Provide the [X, Y] coordinate of the cell's center where the given text is located.  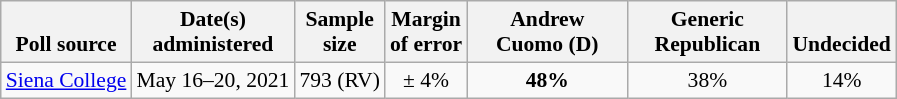
Poll source [66, 32]
GenericRepublican [707, 32]
AndrewCuomo (D) [547, 32]
Siena College [66, 80]
14% [841, 80]
± 4% [426, 80]
48% [547, 80]
May 16–20, 2021 [212, 80]
38% [707, 80]
Marginof error [426, 32]
Date(s)administered [212, 32]
793 (RV) [340, 80]
Undecided [841, 32]
Samplesize [340, 32]
